Scan for the cell matching the given text and deliver its (X, Y) coordinate at center. 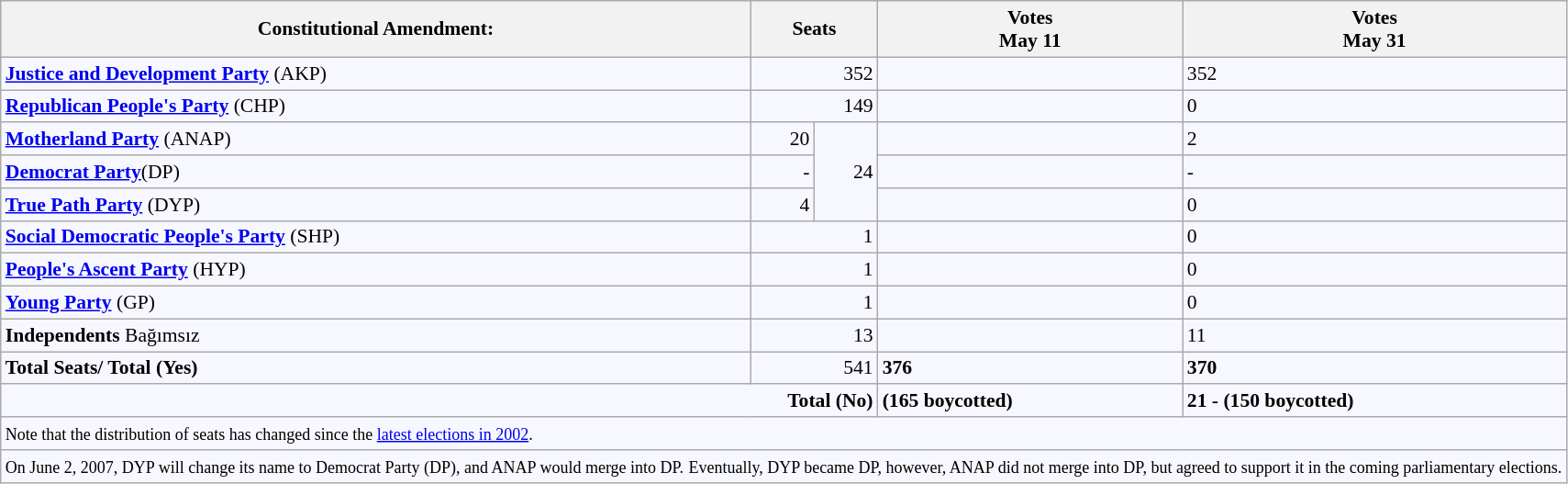
2 (1374, 140)
Votes May 31 (1374, 29)
Total Seats/ Total (Yes) (376, 368)
370 (1374, 368)
Independents Bağımsız (376, 335)
Seats (814, 29)
Motherland Party (ANAP) (376, 140)
Young Party (GP) (376, 303)
Total (No) (439, 401)
Constitutional Amendment: (376, 29)
True Path Party (DYP) (376, 205)
376 (1030, 368)
21 - (150 boycotted) (1374, 401)
Democrat Party(DP) (376, 172)
Social Democratic People's Party (SHP) (376, 237)
4 (782, 205)
Note that the distribution of seats has changed since the latest elections in 2002. (784, 433)
24 (846, 173)
13 (814, 335)
541 (814, 368)
20 (782, 140)
Republican People's Party (CHP) (376, 107)
Votes May 11 (1030, 29)
People's Ascent Party (HYP) (376, 270)
149 (814, 107)
Justice and Development Party (AKP) (376, 73)
11 (1374, 335)
(165 boycotted) (1030, 401)
